Provide the (X, Y) coordinate of the cell's center where the given text is located.  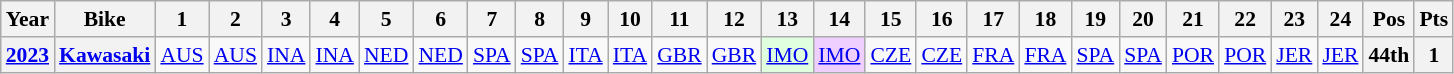
Kawasaki (104, 55)
18 (1045, 19)
16 (942, 19)
19 (1095, 19)
15 (890, 19)
13 (787, 19)
5 (386, 19)
6 (440, 19)
44th (1388, 55)
11 (680, 19)
9 (585, 19)
20 (1143, 19)
2023 (28, 55)
3 (286, 19)
17 (993, 19)
8 (540, 19)
Pts (1434, 19)
14 (839, 19)
21 (1193, 19)
4 (334, 19)
Bike (104, 19)
7 (492, 19)
10 (630, 19)
22 (1245, 19)
2 (236, 19)
12 (734, 19)
Pos (1388, 19)
Year (28, 19)
24 (1340, 19)
23 (1294, 19)
